Pinpoint the cell where the given text exists, returning its [x, y] midpoint coordinate. 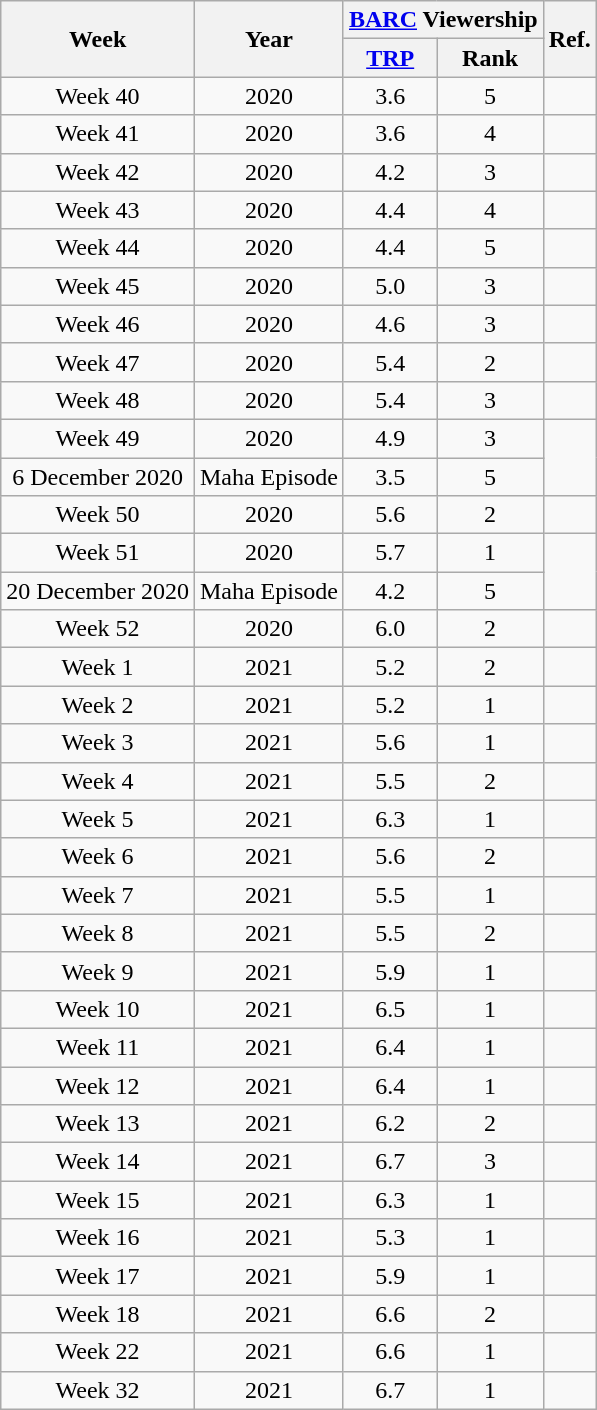
Week 8 [98, 933]
5.3 [390, 1238]
Week 4 [98, 781]
Week 11 [98, 1047]
Week 10 [98, 1009]
Week 50 [98, 515]
Week 46 [98, 324]
Week 45 [98, 286]
Week 43 [98, 210]
Week 40 [98, 96]
Week 5 [98, 819]
Week 49 [98, 438]
6.2 [390, 1124]
Week 1 [98, 667]
6 December 2020 [98, 477]
Week 6 [98, 857]
Week 13 [98, 1124]
Week 15 [98, 1200]
4.6 [390, 324]
Week 9 [98, 971]
Week 17 [98, 1276]
Week 22 [98, 1352]
Week 44 [98, 248]
Ref. [570, 39]
Week 16 [98, 1238]
Week 18 [98, 1314]
Year [268, 39]
3.5 [390, 477]
Week 51 [98, 553]
5.7 [390, 553]
Week 3 [98, 743]
Week 2 [98, 705]
Week 32 [98, 1390]
Week 7 [98, 895]
BARC Viewership [443, 20]
Week 12 [98, 1085]
Week 47 [98, 362]
Week 52 [98, 629]
6.5 [390, 1009]
4.9 [390, 438]
Week 14 [98, 1162]
Week [98, 39]
TRP [390, 58]
Week 41 [98, 134]
Rank [490, 58]
Week 48 [98, 400]
6.0 [390, 629]
5.0 [390, 286]
20 December 2020 [98, 591]
Week 42 [98, 172]
